Return [X, Y] of the center of cell containing provided text 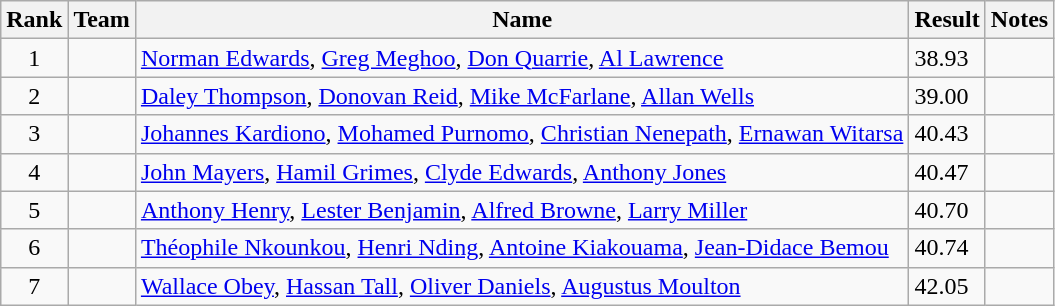
Rank [34, 20]
3 [34, 134]
Name [522, 20]
7 [34, 286]
Team [102, 20]
John Mayers, Hamil Grimes, Clyde Edwards, Anthony Jones [522, 172]
Notes [1019, 20]
1 [34, 58]
40.70 [947, 210]
4 [34, 172]
38.93 [947, 58]
6 [34, 248]
Wallace Obey, Hassan Tall, Oliver Daniels, Augustus Moulton [522, 286]
Norman Edwards, Greg Meghoo, Don Quarrie, Al Lawrence [522, 58]
40.43 [947, 134]
40.74 [947, 248]
39.00 [947, 96]
2 [34, 96]
42.05 [947, 286]
Daley Thompson, Donovan Reid, Mike McFarlane, Allan Wells [522, 96]
Result [947, 20]
40.47 [947, 172]
Anthony Henry, Lester Benjamin, Alfred Browne, Larry Miller [522, 210]
5 [34, 210]
Théophile Nkounkou, Henri Nding, Antoine Kiakouama, Jean-Didace Bemou [522, 248]
Johannes Kardiono, Mohamed Purnomo, Christian Nenepath, Ernawan Witarsa [522, 134]
